Scan for the cell matching the given text and deliver its [x, y] coordinate at center. 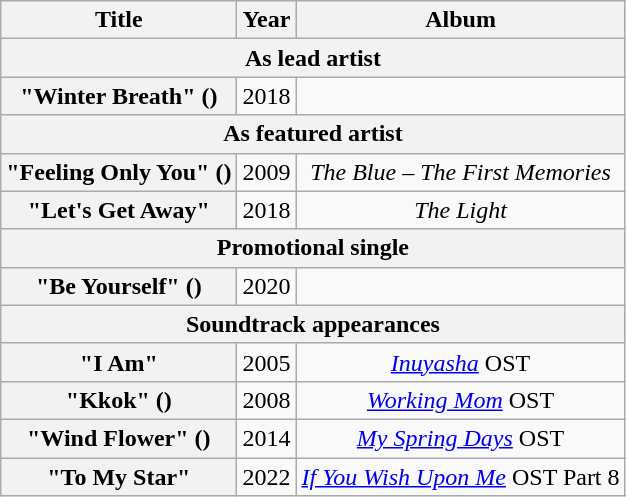
My Spring Days OST [460, 438]
2020 [266, 286]
As featured artist [313, 134]
Album [460, 20]
If You Wish Upon Me OST Part 8 [460, 477]
Promotional single [313, 248]
Working Mom OST [460, 400]
Title [119, 20]
"Kkok" () [119, 400]
2014 [266, 438]
"Be Yourself" () [119, 286]
"Wind Flower" () [119, 438]
The Light [460, 210]
Soundtrack appearances [313, 324]
2005 [266, 362]
"Let's Get Away" [119, 210]
Year [266, 20]
2009 [266, 172]
"To My Star" [119, 477]
Inuyasha OST [460, 362]
The Blue – The First Memories [460, 172]
As lead artist [313, 58]
"I Am" [119, 362]
"Feeling Only You" () [119, 172]
"Winter Breath" () [119, 96]
2008 [266, 400]
2022 [266, 477]
